Determine the [x, y] coordinate at the center of the cell enclosing the given text.  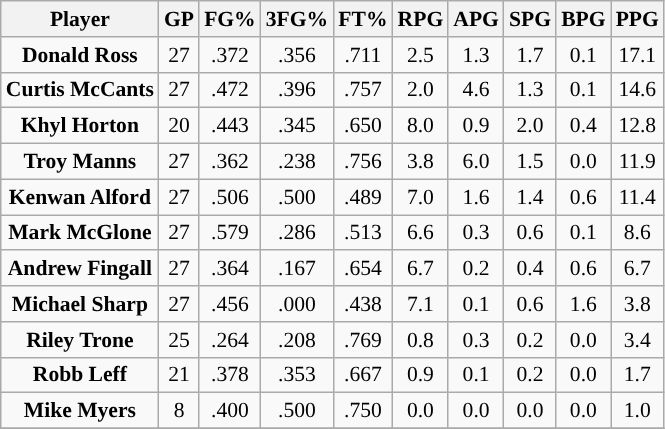
.372 [230, 55]
Khyl Horton [80, 126]
6.6 [421, 233]
Curtis McCants [80, 90]
.400 [230, 411]
4.6 [476, 90]
.769 [362, 340]
RPG [421, 19]
17.1 [638, 55]
.208 [297, 340]
.167 [297, 269]
Donald Ross [80, 55]
8 [179, 411]
.238 [297, 162]
1.5 [530, 162]
.443 [230, 126]
.750 [362, 411]
Player [80, 19]
6.0 [476, 162]
.286 [297, 233]
1.4 [530, 197]
11.9 [638, 162]
8.6 [638, 233]
14.6 [638, 90]
.579 [230, 233]
.356 [297, 55]
APG [476, 19]
SPG [530, 19]
.264 [230, 340]
.000 [297, 304]
Mike Myers [80, 411]
1.0 [638, 411]
.396 [297, 90]
FG% [230, 19]
11.4 [638, 197]
12.8 [638, 126]
Michael Sharp [80, 304]
.456 [230, 304]
3.4 [638, 340]
3FG% [297, 19]
25 [179, 340]
2.5 [421, 55]
FT% [362, 19]
.650 [362, 126]
8.0 [421, 126]
.438 [362, 304]
.345 [297, 126]
.506 [230, 197]
.364 [230, 269]
Robb Leff [80, 375]
7.0 [421, 197]
.756 [362, 162]
GP [179, 19]
.654 [362, 269]
.489 [362, 197]
.378 [230, 375]
7.1 [421, 304]
.513 [362, 233]
.353 [297, 375]
.362 [230, 162]
Troy Manns [80, 162]
21 [179, 375]
Mark McGlone [80, 233]
.757 [362, 90]
BPG [584, 19]
Riley Trone [80, 340]
.667 [362, 375]
PPG [638, 19]
20 [179, 126]
0.8 [421, 340]
.711 [362, 55]
Andrew Fingall [80, 269]
.472 [230, 90]
Kenwan Alford [80, 197]
